Capture the cell that displays the provided text and extract its (X, Y) central coordinate. 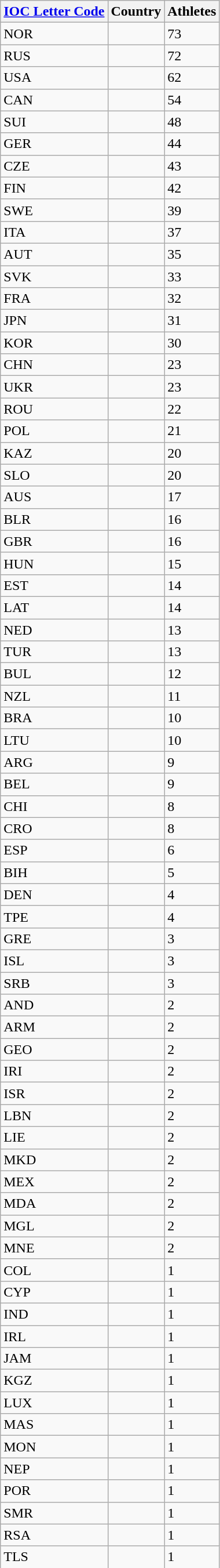
KAZ (54, 453)
43 (192, 166)
AUS (54, 497)
5 (192, 872)
CAN (54, 100)
12 (192, 674)
KGZ (54, 1381)
NEP (54, 1469)
CYP (54, 1292)
72 (192, 56)
MKD (54, 1160)
CHN (54, 365)
11 (192, 696)
54 (192, 100)
ISR (54, 1093)
ISL (54, 961)
ARM (54, 1027)
35 (192, 254)
MEX (54, 1182)
EST (54, 585)
Country (136, 12)
SVK (54, 277)
MGL (54, 1226)
CZE (54, 166)
39 (192, 210)
RSA (54, 1535)
NZL (54, 696)
BEL (54, 784)
POR (54, 1491)
POL (54, 431)
BUL (54, 674)
IRL (54, 1336)
73 (192, 34)
MON (54, 1447)
ARG (54, 762)
BLR (54, 519)
ESP (54, 850)
COL (54, 1270)
MAS (54, 1425)
30 (192, 343)
MNE (54, 1248)
42 (192, 188)
62 (192, 78)
GEO (54, 1049)
GER (54, 144)
TLS (54, 1557)
22 (192, 409)
TPE (54, 917)
HUN (54, 563)
LBN (54, 1116)
DEN (54, 895)
LTU (54, 740)
AUT (54, 254)
GBR (54, 541)
IND (54, 1314)
32 (192, 299)
SUI (54, 122)
MDA (54, 1204)
BIH (54, 872)
JAM (54, 1359)
IRI (54, 1071)
33 (192, 277)
USA (54, 78)
JPN (54, 321)
CHI (54, 806)
TUR (54, 652)
6 (192, 850)
48 (192, 122)
SLO (54, 475)
15 (192, 563)
Athletes (192, 12)
AND (54, 1005)
ITA (54, 232)
SMR (54, 1513)
LUX (54, 1403)
37 (192, 232)
NED (54, 629)
LIE (54, 1138)
GRE (54, 939)
NOR (54, 34)
FIN (54, 188)
RUS (54, 56)
44 (192, 144)
ROU (54, 409)
21 (192, 431)
31 (192, 321)
LAT (54, 607)
17 (192, 497)
KOR (54, 343)
CRO (54, 828)
BRA (54, 718)
FRA (54, 299)
IOC Letter Code (54, 12)
SRB (54, 983)
SWE (54, 210)
UKR (54, 387)
